Determine the [x, y] coordinate at the center of the cell enclosing the given text.  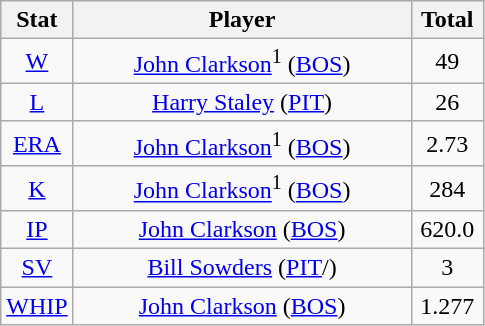
Bill Sowders (PIT/) [242, 268]
W [37, 62]
WHIP [37, 306]
Harry Staley (PIT) [242, 102]
Stat [37, 20]
284 [447, 188]
3 [447, 268]
26 [447, 102]
Total [447, 20]
2.73 [447, 144]
IP [37, 230]
K [37, 188]
ERA [37, 144]
620.0 [447, 230]
1.277 [447, 306]
49 [447, 62]
SV [37, 268]
L [37, 102]
Player [242, 20]
